Output the (X, Y) coordinate of the center of the cell containing the given text.  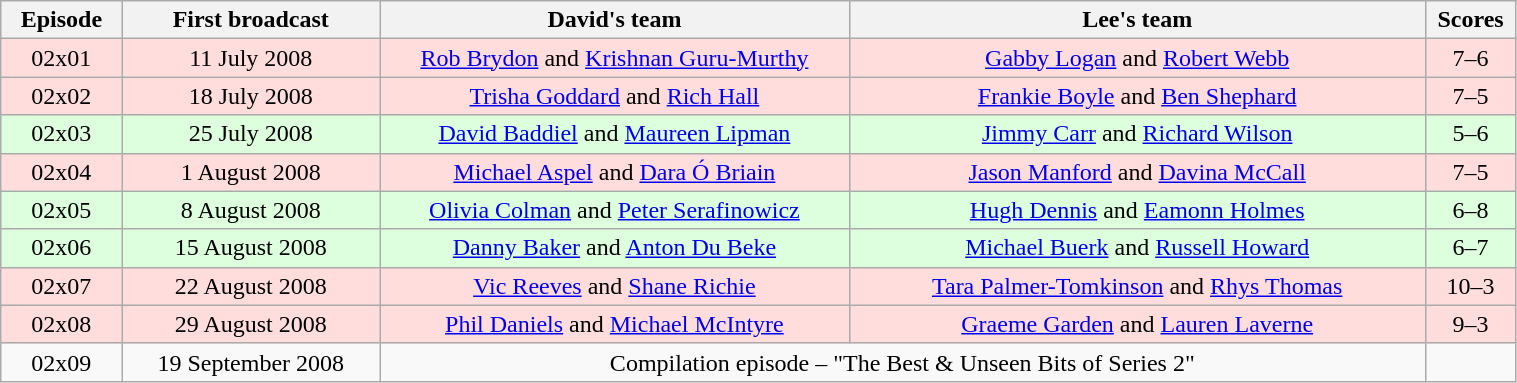
Jimmy Carr and Richard Wilson (1137, 134)
7–6 (1470, 58)
02x06 (62, 248)
9–3 (1470, 324)
Rob Brydon and Krishnan Guru-Murthy (615, 58)
Hugh Dennis and Eamonn Holmes (1137, 210)
Scores (1470, 20)
29 August 2008 (251, 324)
25 July 2008 (251, 134)
8 August 2008 (251, 210)
02x07 (62, 286)
Lee's team (1137, 20)
02x05 (62, 210)
5–6 (1470, 134)
David Baddiel and Maureen Lipman (615, 134)
Trisha Goddard and Rich Hall (615, 96)
6–7 (1470, 248)
19 September 2008 (251, 362)
02x02 (62, 96)
Olivia Colman and Peter Serafinowicz (615, 210)
10–3 (1470, 286)
First broadcast (251, 20)
6–8 (1470, 210)
02x04 (62, 172)
02x09 (62, 362)
11 July 2008 (251, 58)
15 August 2008 (251, 248)
David's team (615, 20)
02x01 (62, 58)
Graeme Garden and Lauren Laverne (1137, 324)
22 August 2008 (251, 286)
18 July 2008 (251, 96)
02x08 (62, 324)
Tara Palmer-Tomkinson and Rhys Thomas (1137, 286)
02x03 (62, 134)
Episode (62, 20)
Vic Reeves and Shane Richie (615, 286)
Michael Aspel and Dara Ó Briain (615, 172)
Danny Baker and Anton Du Beke (615, 248)
Compilation episode – "The Best & Unseen Bits of Series 2" (903, 362)
Gabby Logan and Robert Webb (1137, 58)
Phil Daniels and Michael McIntyre (615, 324)
Frankie Boyle and Ben Shephard (1137, 96)
1 August 2008 (251, 172)
Jason Manford and Davina McCall (1137, 172)
Michael Buerk and Russell Howard (1137, 248)
